Pinpoint the cell where the given text exists, returning its [X, Y] midpoint coordinate. 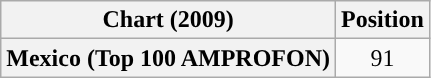
Position [383, 20]
Mexico (Top 100 AMPROFON) [168, 58]
Chart (2009) [168, 20]
91 [383, 58]
